Return the (X, Y) coordinate for the center point of the cell that contains the specified text.  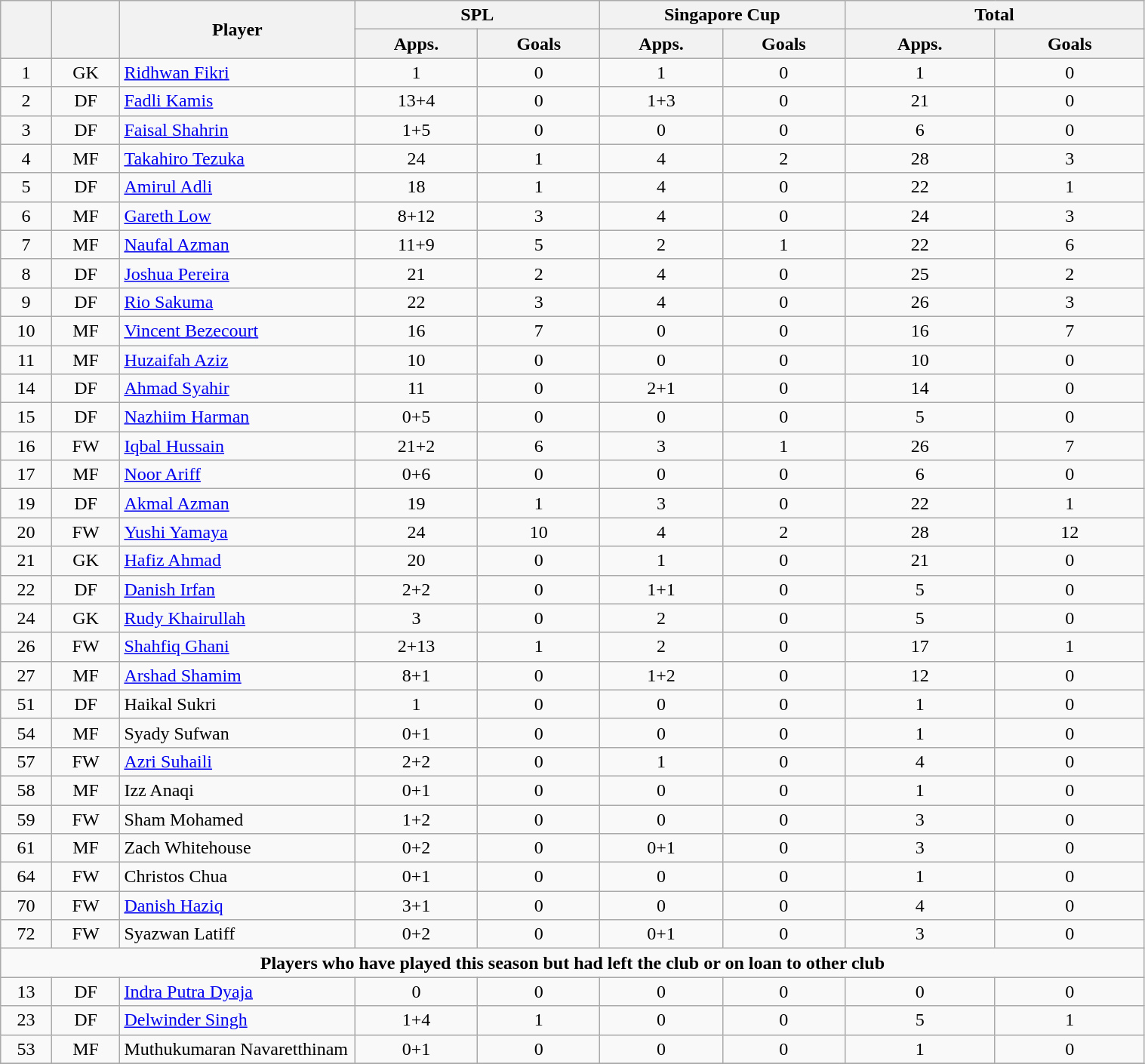
Player (237, 29)
Faisal Shahrin (237, 130)
25 (919, 273)
51 (26, 704)
64 (26, 877)
2+1 (661, 389)
1+5 (417, 130)
18 (417, 187)
23 (26, 1020)
Sham Mohamed (237, 819)
11+9 (417, 244)
59 (26, 819)
Arshad Shamim (237, 675)
Syazwan Latiff (237, 934)
61 (26, 848)
Iqbal Hussain (237, 446)
70 (26, 906)
Akmal Azman (237, 503)
Huzaifah Aziz (237, 360)
9 (26, 302)
Izz Anaqi (237, 790)
SPL (477, 15)
Joshua Pereira (237, 273)
53 (26, 1049)
Muthukumaran Navaretthinam (237, 1049)
Vincent Bezecourt (237, 331)
Danish Irfan (237, 589)
Shahfiq Ghani (237, 647)
Ridhwan Fikri (237, 72)
Haikal Sukri (237, 704)
0+5 (417, 417)
Yushi Yamaya (237, 532)
Delwinder Singh (237, 1020)
Ahmad Syahir (237, 389)
Takahiro Tezuka (237, 158)
Syady Sufwan (237, 733)
Rio Sakuma (237, 302)
Zach Whitehouse (237, 848)
0+6 (417, 475)
Indra Putra Dyaja (237, 992)
Amirul Adli (237, 187)
8+1 (417, 675)
8+12 (417, 216)
54 (26, 733)
21+2 (417, 446)
Singapore Cup (723, 15)
Noor Ariff (237, 475)
1+1 (661, 589)
3+1 (417, 906)
Fadli Kamis (237, 101)
1+4 (417, 1020)
Naufal Azman (237, 244)
27 (26, 675)
13 (26, 992)
Azri Suhaili (237, 761)
72 (26, 934)
Christos Chua (237, 877)
Hafiz Ahmad (237, 561)
Danish Haziq (237, 906)
13+4 (417, 101)
58 (26, 790)
8 (26, 273)
15 (26, 417)
1+3 (661, 101)
2+13 (417, 647)
Gareth Low (237, 216)
Nazhiim Harman (237, 417)
57 (26, 761)
Total (995, 15)
Players who have played this season but had left the club or on loan to other club (572, 963)
Rudy Khairullah (237, 618)
